Provide the [X, Y] coordinate of the cell's center where the given text is located.  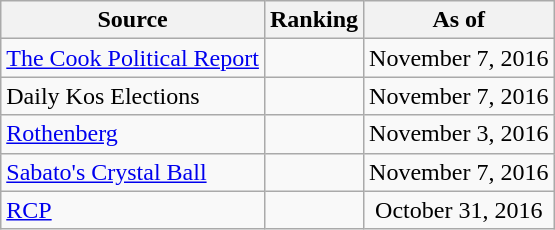
Ranking [314, 20]
Source [133, 20]
As of [459, 20]
November 3, 2016 [459, 134]
RCP [133, 210]
Daily Kos Elections [133, 96]
Sabato's Crystal Ball [133, 172]
Rothenberg [133, 134]
The Cook Political Report [133, 58]
October 31, 2016 [459, 210]
